Identify which cell holds the provided text, then report its (X, Y) central coordinate. 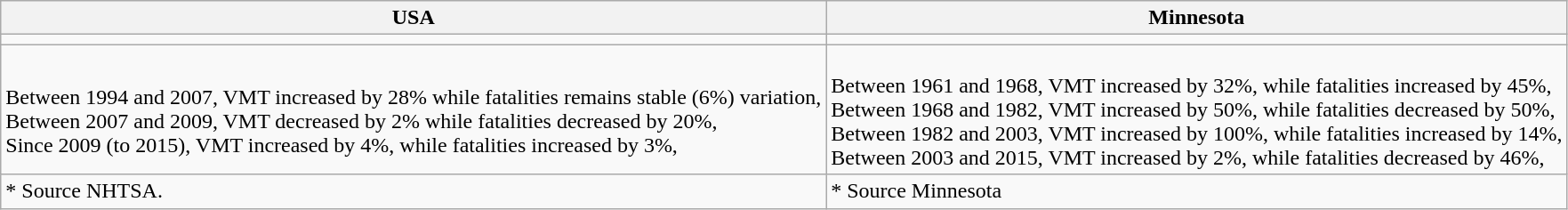
* Source Minnesota (1197, 191)
USA (414, 18)
* Source NHTSA. (414, 191)
Minnesota (1197, 18)
